Search for the cell housing the specified text and yield its [X, Y] center coordinate. 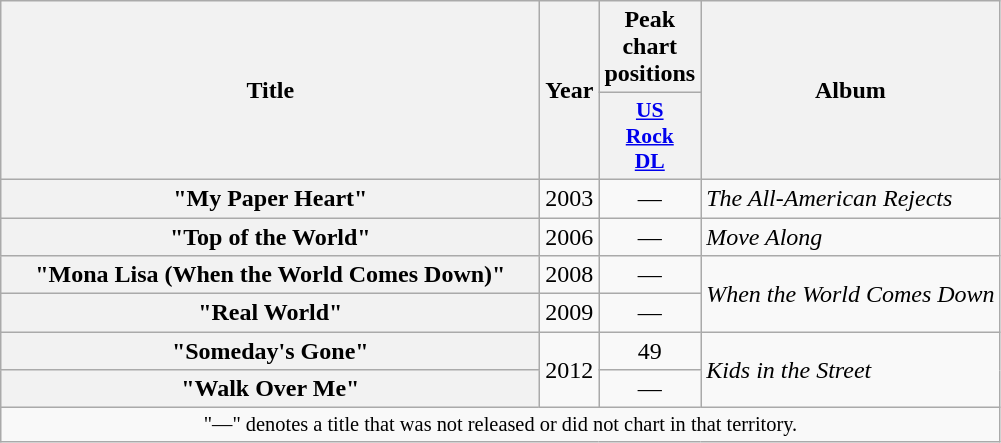
Move Along [851, 237]
Peak chart positions [650, 47]
USRockDL [650, 136]
Kids in the Street [851, 370]
"Mona Lisa (When the World Comes Down)" [270, 275]
"My Paper Heart" [270, 198]
"Real World" [270, 313]
Title [270, 90]
2009 [570, 313]
2003 [570, 198]
49 [650, 351]
"Top of the World" [270, 237]
When the World Comes Down [851, 294]
2006 [570, 237]
Year [570, 90]
Album [851, 90]
The All-American Rejects [851, 198]
"Walk Over Me" [270, 389]
"Someday's Gone" [270, 351]
2012 [570, 370]
"—" denotes a title that was not released or did not chart in that territory. [500, 425]
2008 [570, 275]
